Capture the cell that displays the provided text and extract its (X, Y) central coordinate. 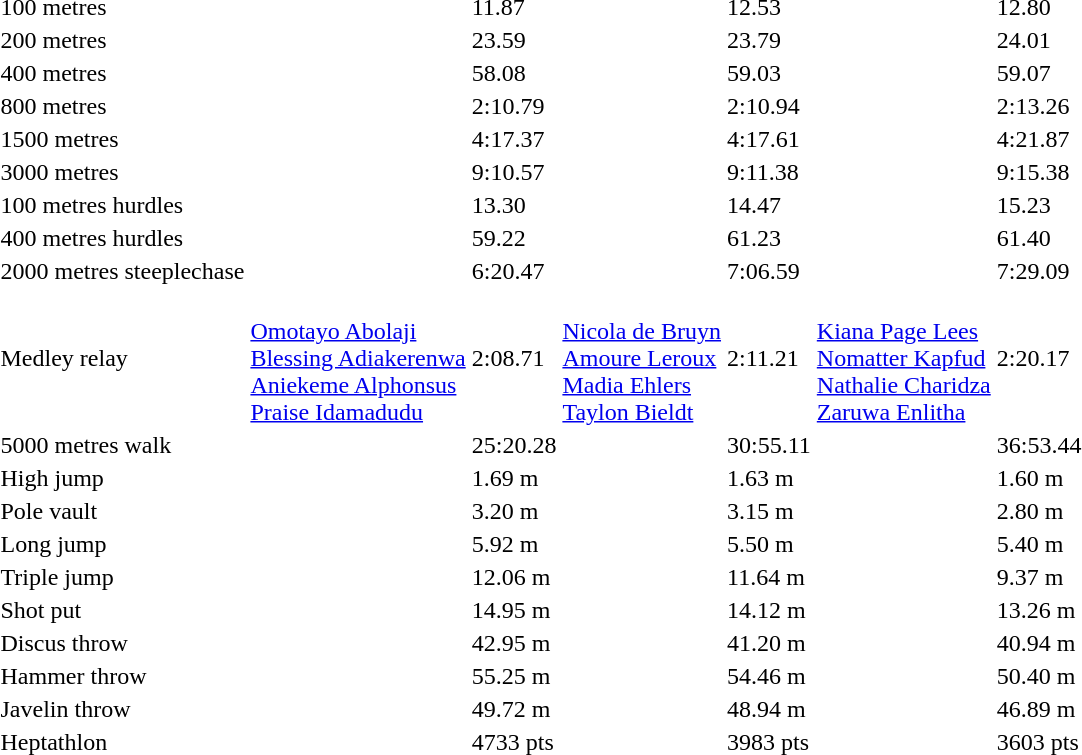
Omotayo AbolajiBlessing AdiakerenwaAniekeme AlphonsusPraise Idamadudu (358, 358)
9:11.38 (770, 172)
9:10.57 (514, 172)
55.25 m (514, 676)
3.20 m (514, 511)
48.94 m (770, 709)
5.92 m (514, 544)
41.20 m (770, 643)
2:11.21 (770, 358)
2:10.94 (770, 106)
59.03 (770, 73)
2:10.79 (514, 106)
4:17.37 (514, 139)
14.12 m (770, 610)
58.08 (514, 73)
Nicola de BruynAmoure LerouxMadia EhlersTaylon Bieldt (642, 358)
23.59 (514, 40)
11.64 m (770, 577)
7:06.59 (770, 271)
1.63 m (770, 478)
23.79 (770, 40)
59.22 (514, 238)
25:20.28 (514, 445)
3.15 m (770, 511)
6:20.47 (514, 271)
13.30 (514, 205)
12.06 m (514, 577)
54.46 m (770, 676)
14.95 m (514, 610)
42.95 m (514, 643)
30:55.11 (770, 445)
61.23 (770, 238)
49.72 m (514, 709)
5.50 m (770, 544)
14.47 (770, 205)
Kiana Page LeesNomatter KapfudNathalie CharidzaZaruwa Enlitha (904, 358)
2:08.71 (514, 358)
4:17.61 (770, 139)
1.69 m (514, 478)
